Search for the cell housing the specified text and yield its [x, y] center coordinate. 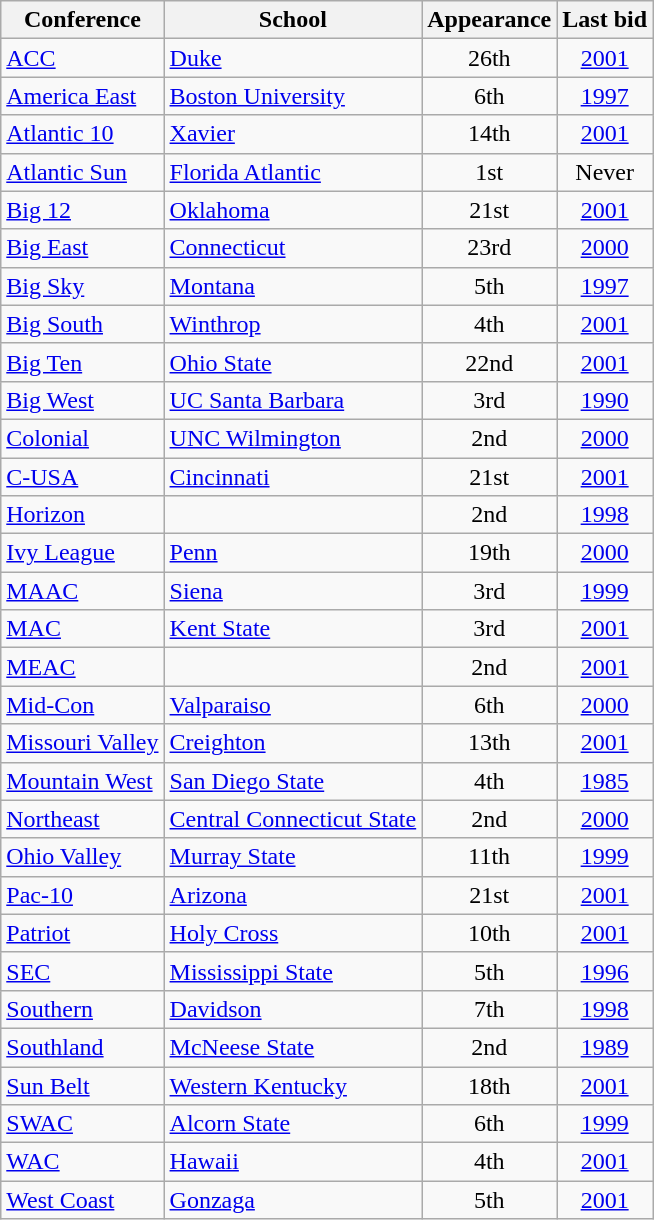
1st [490, 172]
Montana [293, 286]
Florida Atlantic [293, 172]
1989 [605, 1047]
10th [490, 933]
19th [490, 553]
Northeast [82, 819]
14th [490, 134]
Alcorn State [293, 1124]
23rd [490, 248]
11th [490, 857]
Boston University [293, 96]
Holy Cross [293, 933]
MAAC [82, 591]
Missouri Valley [82, 743]
School [293, 20]
7th [490, 1009]
Connecticut [293, 248]
Atlantic Sun [82, 172]
West Coast [82, 1200]
Ivy League [82, 553]
Western Kentucky [293, 1085]
Big Ten [82, 362]
Mississippi State [293, 971]
Southland [82, 1047]
Never [605, 172]
SEC [82, 971]
Xavier [293, 134]
Big 12 [82, 210]
Winthrop [293, 324]
Sun Belt [82, 1085]
Mountain West [82, 781]
MAC [82, 629]
Southern [82, 1009]
Duke [293, 58]
MEAC [82, 667]
WAC [82, 1162]
Big South [82, 324]
Big East [82, 248]
Mid-Con [82, 705]
Siena [293, 591]
Creighton [293, 743]
Kent State [293, 629]
1990 [605, 400]
Hawaii [293, 1162]
Arizona [293, 895]
Valparaiso [293, 705]
Colonial [82, 438]
Big West [82, 400]
Last bid [605, 20]
1996 [605, 971]
13th [490, 743]
America East [82, 96]
Gonzaga [293, 1200]
Ohio State [293, 362]
Davidson [293, 1009]
26th [490, 58]
22nd [490, 362]
San Diego State [293, 781]
Big Sky [82, 286]
Horizon [82, 515]
Appearance [490, 20]
ACC [82, 58]
Ohio Valley [82, 857]
UNC Wilmington [293, 438]
Patriot [82, 933]
1985 [605, 781]
C-USA [82, 477]
18th [490, 1085]
Cincinnati [293, 477]
Conference [82, 20]
Pac-10 [82, 895]
Oklahoma [293, 210]
Penn [293, 553]
Central Connecticut State [293, 819]
SWAC [82, 1124]
McNeese State [293, 1047]
Atlantic 10 [82, 134]
Murray State [293, 857]
UC Santa Barbara [293, 400]
